Return the [x, y] coordinate for the center point of the cell that contains the specified text.  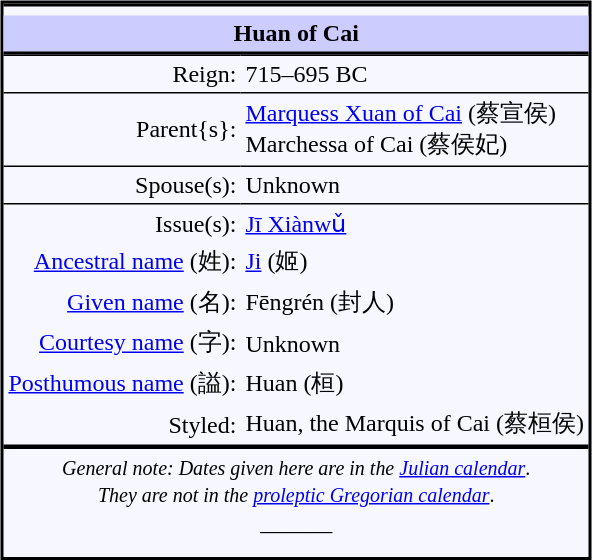
Courtesy name (字): [122, 343]
Jī Xiànwǔ [415, 222]
General note: Dates given here are in the Julian calendar.They are not in the proleptic Gregorian calendar. [296, 478]
Fēngrén (封人) [415, 302]
Huan of Cai [296, 36]
Huan, the Marquis of Cai (蔡桓侯) [415, 424]
Given name (名): [122, 302]
Marquess Xuan of Cai (蔡宣侯) Marchessa of Cai (蔡侯妃) [415, 129]
Styled: [122, 424]
——— [296, 530]
Ji (姬) [415, 262]
Issue(s): [122, 222]
Reign: [122, 73]
Parent{s}: [122, 129]
Posthumous name (謚): [122, 384]
Ancestral name (姓): [122, 262]
Spouse(s): [122, 185]
715–695 BC [415, 73]
Huan (桓) [415, 384]
